Capture the cell that displays the provided text and extract its [X, Y] central coordinate. 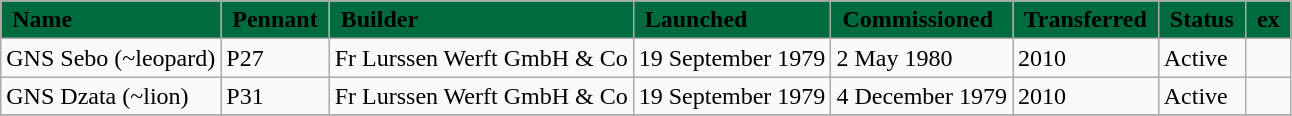
2 May 1980 [922, 58]
Builder [481, 20]
P27 [275, 58]
4 December 1979 [922, 96]
GNS Sebo (~leopard) [111, 58]
Status [1202, 20]
GNS Dzata (~lion) [111, 96]
Commissioned [922, 20]
Pennant [275, 20]
P31 [275, 96]
Launched [732, 20]
Name [111, 20]
Transferred [1086, 20]
ex [1268, 20]
